Provide the [x, y] coordinate of the cell's center where the given text is located.  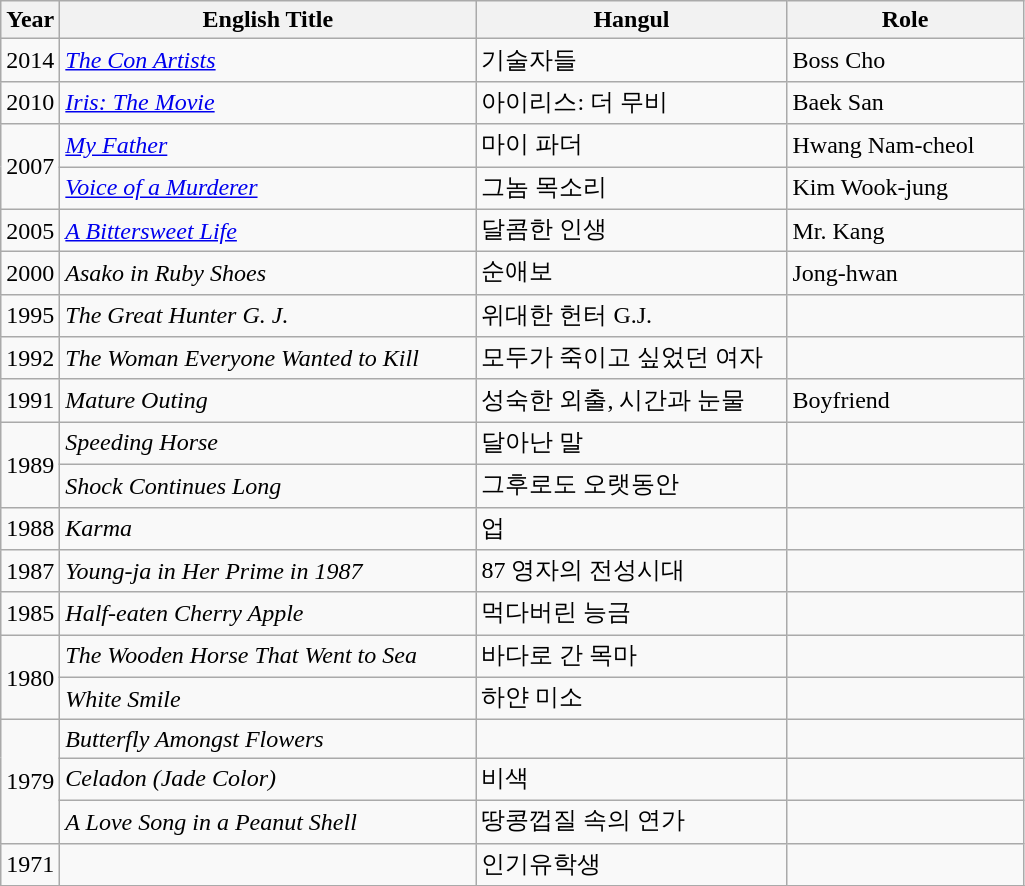
1979 [30, 782]
마이 파더 [632, 146]
Jong-hwan [905, 274]
Hangul [632, 20]
The Con Artists [268, 60]
Year [30, 20]
My Father [268, 146]
Butterfly Amongst Flowers [268, 739]
1989 [30, 464]
그후로도 오랫동안 [632, 486]
Karma [268, 528]
먹다버린 능금 [632, 614]
땅콩껍질 속의 연가 [632, 822]
Boyfriend [905, 400]
2000 [30, 274]
달아난 말 [632, 444]
하얀 미소 [632, 698]
Celadon (Jade Color) [268, 780]
기술자들 [632, 60]
White Smile [268, 698]
2014 [30, 60]
The Wooden Horse That Went to Sea [268, 656]
1985 [30, 614]
그놈 목소리 [632, 188]
위대한 헌터 G.J. [632, 316]
순애보 [632, 274]
Half-eaten Cherry Apple [268, 614]
바다로 간 목마 [632, 656]
달콤한 인생 [632, 230]
1987 [30, 572]
1991 [30, 400]
1988 [30, 528]
Boss Cho [905, 60]
Hwang Nam-cheol [905, 146]
A Love Song in a Peanut Shell [268, 822]
인기유학생 [632, 864]
2010 [30, 102]
The Great Hunter G. J. [268, 316]
Shock Continues Long [268, 486]
87 영자의 전성시대 [632, 572]
비색 [632, 780]
업 [632, 528]
A Bittersweet Life [268, 230]
The Woman Everyone Wanted to Kill [268, 358]
Voice of a Murderer [268, 188]
2007 [30, 166]
Asako in Ruby Shoes [268, 274]
아이리스: 더 무비 [632, 102]
Role [905, 20]
Speeding Horse [268, 444]
Baek San [905, 102]
Young-ja in Her Prime in 1987 [268, 572]
1980 [30, 678]
1992 [30, 358]
Mr. Kang [905, 230]
성숙한 외출, 시간과 눈물 [632, 400]
1971 [30, 864]
Mature Outing [268, 400]
English Title [268, 20]
Kim Wook-jung [905, 188]
1995 [30, 316]
Iris: The Movie [268, 102]
2005 [30, 230]
모두가 죽이고 싶었던 여자 [632, 358]
